For the text-containing cell, return its midpoint in [X, Y] coordinate format. 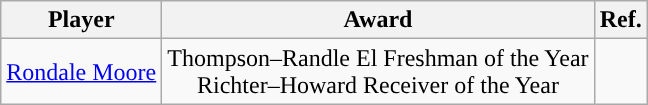
Rondale Moore [82, 72]
Ref. [620, 20]
Thompson–Randle El Freshman of the Year Richter–Howard Receiver of the Year [378, 72]
Player [82, 20]
Award [378, 20]
